Determine the (X, Y) coordinate at the center of the cell enclosing the given text.  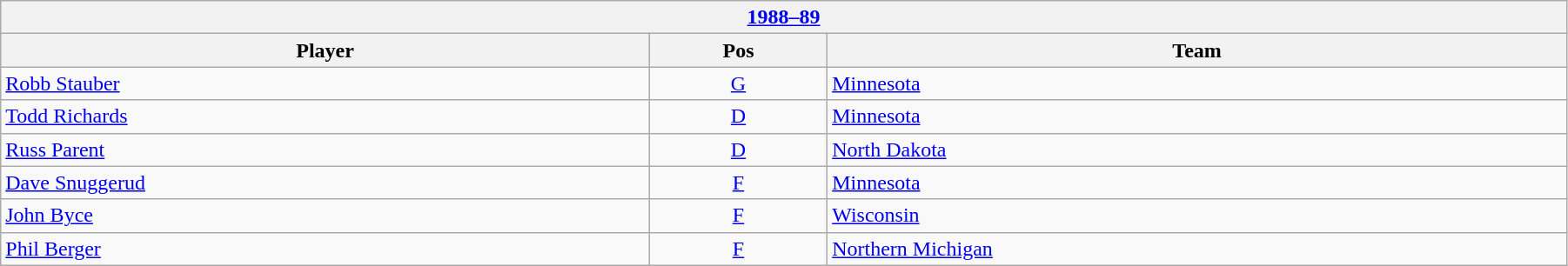
Russ Parent (325, 150)
Robb Stauber (325, 83)
Wisconsin (1197, 216)
1988–89 (784, 17)
Pos (738, 50)
Player (325, 50)
North Dakota (1197, 150)
Northern Michigan (1197, 249)
G (738, 83)
Team (1197, 50)
Dave Snuggerud (325, 183)
Todd Richards (325, 116)
Phil Berger (325, 249)
John Byce (325, 216)
